Identify which cell holds the provided text, then report its (x, y) central coordinate. 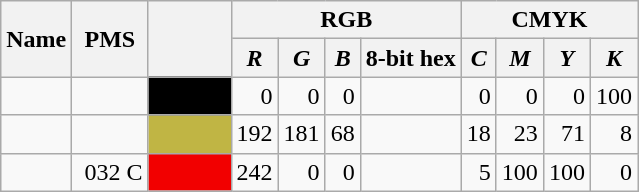
032 C (110, 172)
8 (614, 134)
R (254, 58)
23 (520, 134)
B (342, 58)
242 (254, 172)
8-bit hex (410, 58)
CMYK (549, 20)
5 (478, 172)
Name (36, 39)
K (614, 58)
RGB (346, 20)
18 (478, 134)
181 (302, 134)
192 (254, 134)
71 (566, 134)
Y (566, 58)
G (302, 58)
M (520, 58)
68 (342, 134)
C (478, 58)
PMS (110, 39)
